Pinpoint the cell where the given text exists, returning its [x, y] midpoint coordinate. 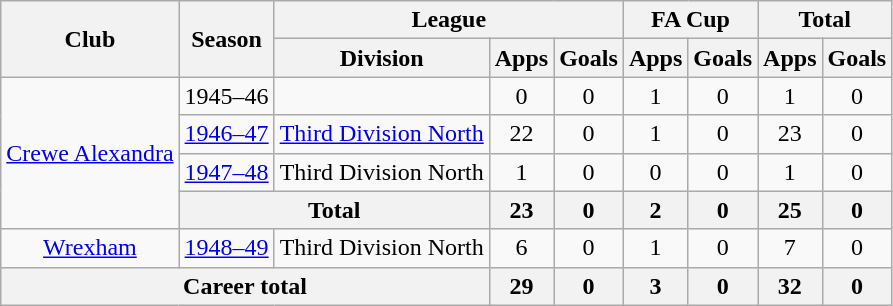
7 [790, 248]
2 [655, 210]
1946–47 [226, 134]
1947–48 [226, 172]
3 [655, 286]
29 [521, 286]
22 [521, 134]
Crewe Alexandra [90, 153]
1945–46 [226, 96]
1948–49 [226, 248]
Wrexham [90, 248]
25 [790, 210]
Club [90, 39]
6 [521, 248]
Career total [245, 286]
FA Cup [690, 20]
Division [382, 58]
League [448, 20]
32 [790, 286]
Season [226, 39]
